Scan for the cell matching the given text and deliver its (X, Y) coordinate at center. 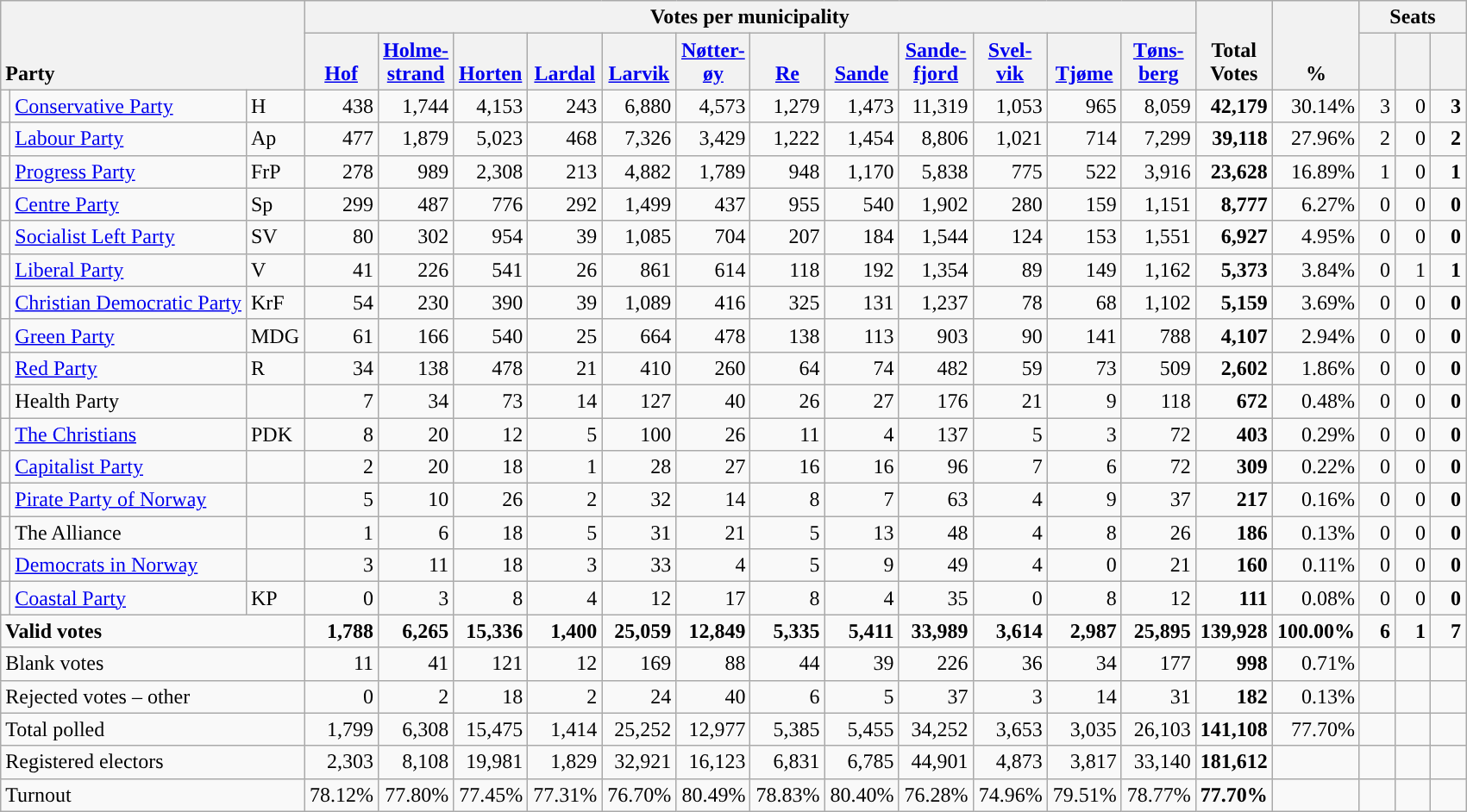
77.80% (416, 795)
23,628 (1233, 172)
Holme- strand (416, 62)
Sp (274, 204)
76.28% (936, 795)
100.00% (1316, 631)
113 (862, 335)
3,035 (1084, 729)
36 (1010, 664)
1,162 (1158, 270)
3,817 (1084, 762)
Seats (1413, 17)
PDK (274, 434)
243 (565, 106)
213 (565, 172)
25,895 (1158, 631)
Pirate Party of Norway (129, 500)
100 (639, 434)
714 (1084, 139)
11,319 (936, 106)
111 (1233, 598)
160 (1233, 565)
76.70% (639, 795)
Progress Party (129, 172)
4.95% (1316, 237)
35 (936, 598)
5,411 (862, 631)
6,927 (1233, 237)
32 (639, 500)
The Alliance (129, 533)
1,053 (1010, 106)
44 (787, 664)
121 (491, 664)
487 (416, 204)
230 (416, 303)
7,299 (1158, 139)
965 (1084, 106)
948 (787, 172)
64 (787, 368)
1,222 (787, 139)
672 (1233, 401)
541 (491, 270)
7,326 (639, 139)
410 (639, 368)
74 (862, 368)
17 (713, 598)
278 (342, 172)
78.83% (787, 795)
192 (862, 270)
8,806 (936, 139)
1,085 (639, 237)
16,123 (713, 762)
127 (639, 401)
5,373 (1233, 270)
Sande- fjord (936, 62)
The Christians (129, 434)
Lardal (565, 62)
13 (862, 533)
Hof (342, 62)
77.31% (565, 795)
522 (1084, 172)
3.84% (1316, 270)
2,308 (491, 172)
Registered electors (153, 762)
292 (565, 204)
Nøtter- øy (713, 62)
0.11% (1316, 565)
438 (342, 106)
775 (1010, 172)
6,785 (862, 762)
Health Party (129, 401)
1,089 (639, 303)
998 (1233, 664)
182 (1233, 696)
Larvik (639, 62)
74.96% (1010, 795)
1,354 (936, 270)
3,653 (1010, 729)
4,873 (1010, 762)
137 (936, 434)
Coastal Party (129, 598)
141,108 (1233, 729)
141 (1084, 335)
90 (1010, 335)
403 (1233, 434)
89 (1010, 270)
1,799 (342, 729)
954 (491, 237)
48 (936, 533)
2,303 (342, 762)
V (274, 270)
15,336 (491, 631)
1,151 (1158, 204)
Turnout (153, 795)
1,021 (1010, 139)
25 (565, 335)
302 (416, 237)
6.27% (1316, 204)
Green Party (129, 335)
1,279 (787, 106)
33,140 (1158, 762)
260 (713, 368)
1,473 (862, 106)
325 (787, 303)
1,744 (416, 106)
2.94% (1316, 335)
416 (713, 303)
1,237 (936, 303)
88 (713, 664)
280 (1010, 204)
Christian Democratic Party (129, 303)
299 (342, 204)
903 (936, 335)
Red Party (129, 368)
861 (639, 270)
Horten (491, 62)
Svel- vik (1010, 62)
SV (274, 237)
25,059 (639, 631)
124 (1010, 237)
27.96% (1316, 139)
78.77% (1158, 795)
390 (491, 303)
309 (1233, 467)
3,916 (1158, 172)
63 (936, 500)
Tjøme (1084, 62)
28 (639, 467)
54 (342, 303)
139,928 (1233, 631)
5,455 (862, 729)
2,602 (1233, 368)
186 (1233, 533)
79.51% (1084, 795)
184 (862, 237)
Ap (274, 139)
49 (936, 565)
0.71% (1316, 664)
1,414 (565, 729)
664 (639, 335)
Labour Party (129, 139)
776 (491, 204)
34,252 (936, 729)
Centre Party (129, 204)
2,987 (1084, 631)
207 (787, 237)
8,777 (1233, 204)
78 (1010, 303)
80.49% (713, 795)
10 (416, 500)
169 (639, 664)
16.89% (1316, 172)
0.08% (1316, 598)
15,475 (491, 729)
1,788 (342, 631)
0.29% (1316, 434)
131 (862, 303)
177 (1158, 664)
166 (416, 335)
Re (787, 62)
R (274, 368)
Democrats in Norway (129, 565)
176 (936, 401)
3,429 (713, 139)
1,499 (639, 204)
Total polled (153, 729)
78.12% (342, 795)
149 (1084, 270)
Capitalist Party (129, 467)
159 (1084, 204)
Party (153, 45)
3,614 (1010, 631)
Rejected votes – other (153, 696)
Conservative Party (129, 106)
0.22% (1316, 467)
3.69% (1316, 303)
1,789 (713, 172)
Total Votes (1233, 45)
30.14% (1316, 106)
61 (342, 335)
1,902 (936, 204)
1,170 (862, 172)
8,108 (416, 762)
704 (713, 237)
0.48% (1316, 401)
4,573 (713, 106)
33,989 (936, 631)
KrF (274, 303)
19,981 (491, 762)
Blank votes (153, 664)
482 (936, 368)
Sande (862, 62)
509 (1158, 368)
6,265 (416, 631)
68 (1084, 303)
Tøns- berg (1158, 62)
24 (639, 696)
25,252 (639, 729)
153 (1084, 237)
1.86% (1316, 368)
Votes per municipality (750, 17)
12,849 (713, 631)
5,335 (787, 631)
MDG (274, 335)
32,921 (639, 762)
4,107 (1233, 335)
42,179 (1233, 106)
6,308 (416, 729)
1,454 (862, 139)
1,102 (1158, 303)
4,882 (639, 172)
FrP (274, 172)
1,879 (416, 139)
Valid votes (153, 631)
80 (342, 237)
437 (713, 204)
468 (565, 139)
59 (1010, 368)
Socialist Left Party (129, 237)
1,829 (565, 762)
477 (342, 139)
181,612 (1233, 762)
6,831 (787, 762)
77.45% (491, 795)
6,880 (639, 106)
44,901 (936, 762)
% (1316, 45)
Liberal Party (129, 270)
989 (416, 172)
0.16% (1316, 500)
96 (936, 467)
H (274, 106)
26,103 (1158, 729)
12,977 (713, 729)
5,385 (787, 729)
1,544 (936, 237)
39,118 (1233, 139)
KP (274, 598)
1,551 (1158, 237)
788 (1158, 335)
5,023 (491, 139)
33 (639, 565)
955 (787, 204)
4,153 (491, 106)
614 (713, 270)
5,159 (1233, 303)
5,838 (936, 172)
1,400 (565, 631)
80.40% (862, 795)
217 (1233, 500)
8,059 (1158, 106)
